Determine the (X, Y) coordinate at the center of the cell enclosing the given text.  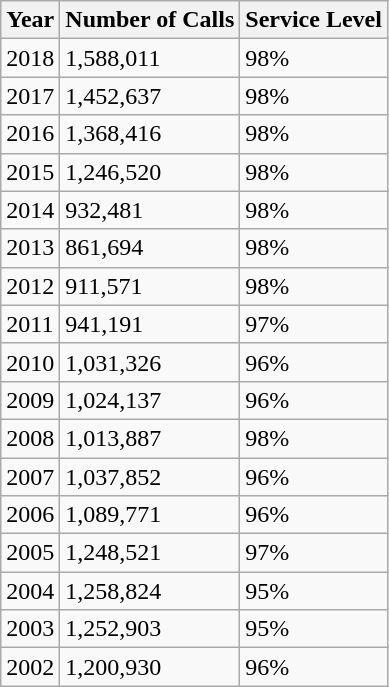
1,252,903 (150, 629)
1,089,771 (150, 515)
1,037,852 (150, 477)
1,368,416 (150, 134)
1,013,887 (150, 438)
Number of Calls (150, 20)
911,571 (150, 286)
1,588,011 (150, 58)
2005 (30, 553)
1,248,521 (150, 553)
1,246,520 (150, 172)
1,452,637 (150, 96)
1,031,326 (150, 362)
2016 (30, 134)
2007 (30, 477)
2018 (30, 58)
2002 (30, 667)
1,024,137 (150, 400)
2010 (30, 362)
2012 (30, 286)
2009 (30, 400)
2011 (30, 324)
2014 (30, 210)
2015 (30, 172)
1,200,930 (150, 667)
2017 (30, 96)
2013 (30, 248)
861,694 (150, 248)
932,481 (150, 210)
Service Level (314, 20)
2004 (30, 591)
2008 (30, 438)
2003 (30, 629)
Year (30, 20)
941,191 (150, 324)
2006 (30, 515)
1,258,824 (150, 591)
